For the text-containing cell, return its midpoint in (x, y) coordinate format. 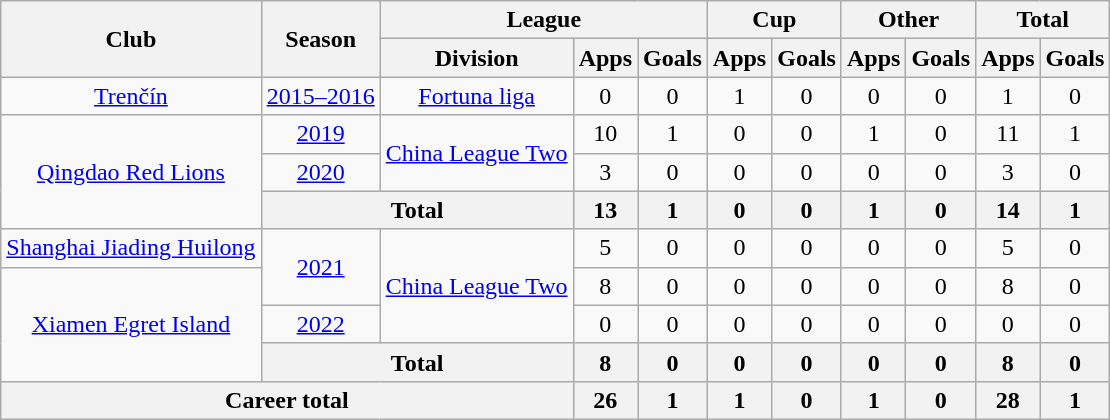
2019 (320, 134)
Fortuna liga (476, 96)
League (544, 20)
Xiamen Egret Island (131, 324)
11 (1008, 134)
Qingdao Red Lions (131, 172)
Club (131, 39)
2020 (320, 172)
Cup (774, 20)
28 (1008, 400)
2015–2016 (320, 96)
Trenčín (131, 96)
26 (605, 400)
Other (908, 20)
Season (320, 39)
13 (605, 210)
Career total (287, 400)
10 (605, 134)
2022 (320, 324)
Division (476, 58)
Shanghai Jiading Huilong (131, 248)
14 (1008, 210)
2021 (320, 267)
